Determine the [X, Y] coordinate at the center of the cell enclosing the given text.  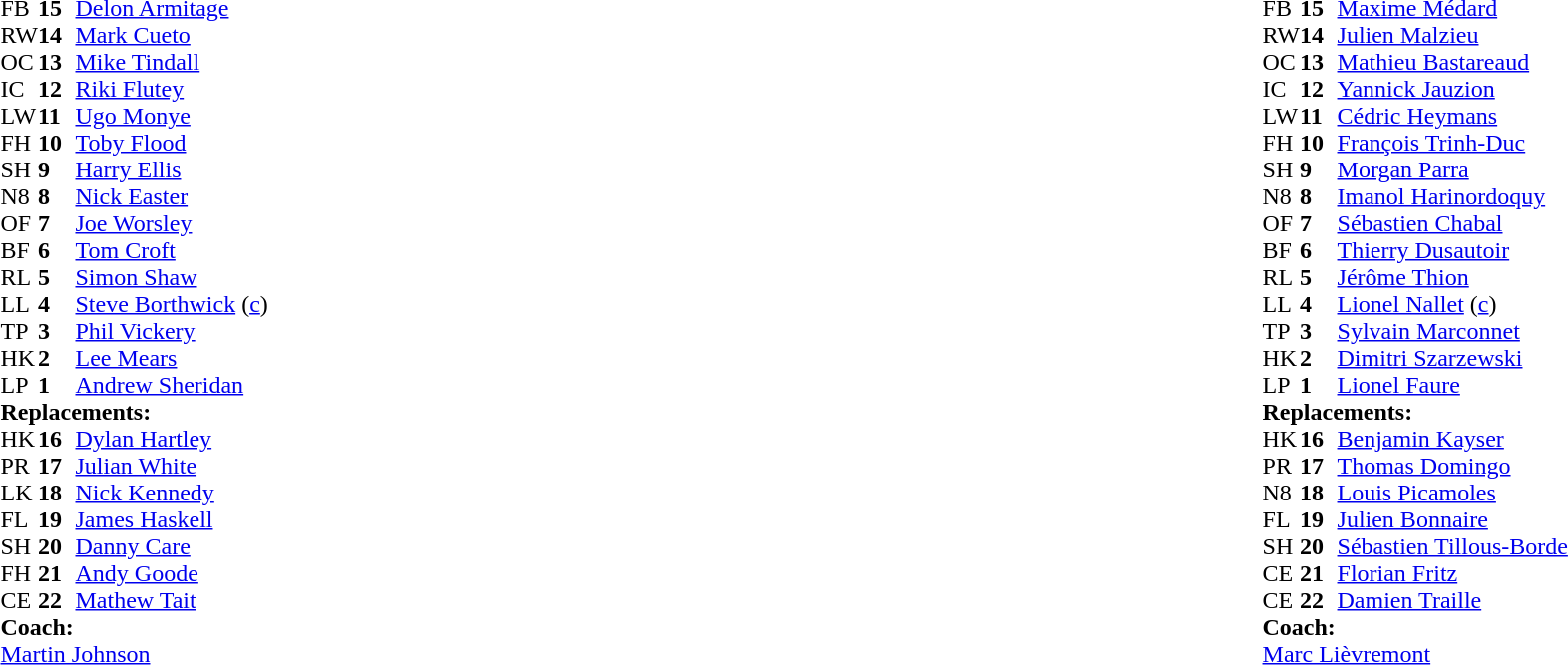
Imanol Harinordoquy [1452, 197]
Toby Flood [172, 144]
LK [19, 493]
Julian White [172, 467]
Lee Mears [172, 359]
Danny Care [172, 546]
Dylan Hartley [172, 439]
Ugo Monye [172, 116]
Sébastien Tillous-Borde [1452, 546]
Mark Cueto [172, 36]
Mike Tindall [172, 62]
Tom Croft [172, 251]
Andy Goode [172, 574]
Thomas Domingo [1452, 467]
Cédric Heymans [1452, 116]
Julien Bonnaire [1452, 520]
Riki Flutey [172, 90]
Sébastien Chabal [1452, 223]
Mathieu Bastareaud [1452, 62]
Nick Easter [172, 197]
Damien Traille [1452, 600]
Lionel Faure [1452, 385]
Simon Shaw [172, 277]
Steve Borthwick (c) [172, 305]
Joe Worsley [172, 223]
Phil Vickery [172, 331]
Florian Fritz [1452, 574]
Yannick Jauzion [1452, 90]
Andrew Sheridan [172, 385]
Dimitri Szarzewski [1452, 359]
Mathew Tait [172, 600]
Nick Kennedy [172, 493]
Benjamin Kayser [1452, 439]
James Haskell [172, 520]
Jérôme Thion [1452, 277]
Lionel Nallet (c) [1452, 305]
Sylvain Marconnet [1452, 331]
Julien Malzieu [1452, 36]
Morgan Parra [1452, 169]
Thierry Dusautoir [1452, 251]
Louis Picamoles [1452, 493]
François Trinh-Duc [1452, 144]
Harry Ellis [172, 169]
